Pinpoint the cell where the given text exists, returning its [x, y] midpoint coordinate. 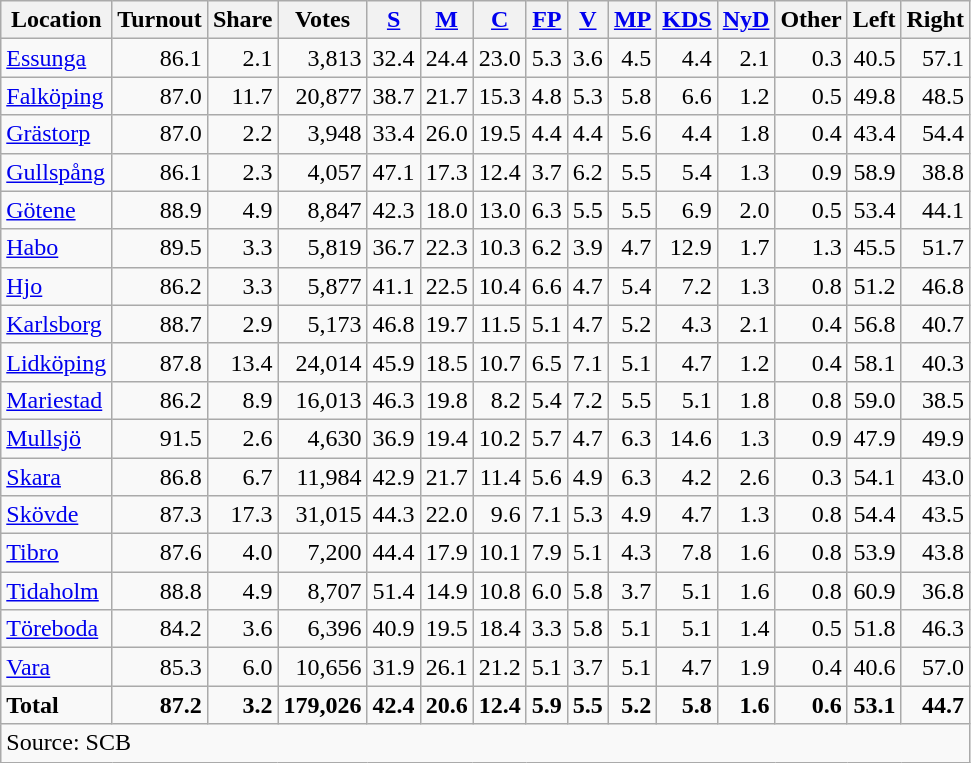
15.3 [500, 96]
5.9 [546, 705]
18.4 [500, 629]
13.0 [500, 210]
3,948 [322, 134]
14.9 [446, 591]
31,015 [322, 515]
59.0 [874, 400]
42.3 [394, 210]
19.8 [446, 400]
Götene [56, 210]
MP [632, 20]
13.4 [242, 362]
5,877 [322, 286]
45.5 [874, 248]
48.5 [935, 96]
40.9 [394, 629]
1.4 [746, 629]
7,200 [322, 553]
16,013 [322, 400]
11.7 [242, 96]
31.9 [394, 667]
NyD [746, 20]
3.9 [588, 248]
2.3 [242, 172]
44.4 [394, 553]
7.8 [687, 553]
23.0 [500, 58]
87.8 [160, 362]
32.4 [394, 58]
10.1 [500, 553]
179,026 [322, 705]
51.4 [394, 591]
5.7 [546, 438]
20.6 [446, 705]
44.7 [935, 705]
57.1 [935, 58]
V [588, 20]
11.4 [500, 477]
4,057 [322, 172]
Mullsjö [56, 438]
Falköping [56, 96]
18.5 [446, 362]
4.2 [687, 477]
47.1 [394, 172]
Tidaholm [56, 591]
Source: SCB [486, 743]
M [446, 20]
2.0 [746, 210]
10.8 [500, 591]
53.1 [874, 705]
85.3 [160, 667]
4.8 [546, 96]
89.5 [160, 248]
88.9 [160, 210]
10.2 [500, 438]
40.3 [935, 362]
Left [874, 20]
87.6 [160, 553]
38.7 [394, 96]
3,813 [322, 58]
45.9 [394, 362]
Tibro [56, 553]
10.3 [500, 248]
86.8 [160, 477]
6.7 [242, 477]
51.2 [874, 286]
18.0 [446, 210]
88.7 [160, 324]
22.5 [446, 286]
43.4 [874, 134]
41.1 [394, 286]
Location [56, 20]
51.8 [874, 629]
Mariestad [56, 400]
42.9 [394, 477]
10,656 [322, 667]
14.6 [687, 438]
87.2 [160, 705]
6.9 [687, 210]
40.5 [874, 58]
51.7 [935, 248]
2.9 [242, 324]
54.1 [874, 477]
10.4 [500, 286]
Turnout [160, 20]
Votes [322, 20]
58.1 [874, 362]
91.5 [160, 438]
88.8 [160, 591]
22.0 [446, 515]
5,819 [322, 248]
17.9 [446, 553]
49.9 [935, 438]
44.1 [935, 210]
KDS [687, 20]
4.5 [632, 58]
26.0 [446, 134]
19.4 [446, 438]
43.5 [935, 515]
S [394, 20]
38.5 [935, 400]
8.9 [242, 400]
43.0 [935, 477]
38.8 [935, 172]
11,984 [322, 477]
19.7 [446, 324]
Essunga [56, 58]
5,173 [322, 324]
6,396 [322, 629]
Hjo [56, 286]
Skara [56, 477]
FP [546, 20]
4,630 [322, 438]
0.6 [811, 705]
24,014 [322, 362]
20,877 [322, 96]
C [500, 20]
7.9 [546, 553]
22.3 [446, 248]
36.9 [394, 438]
2.2 [242, 134]
1.7 [746, 248]
4.0 [242, 553]
10.7 [500, 362]
36.7 [394, 248]
58.9 [874, 172]
9.6 [500, 515]
Grästorp [56, 134]
Other [811, 20]
1.9 [746, 667]
60.9 [874, 591]
87.3 [160, 515]
8,847 [322, 210]
43.8 [935, 553]
24.4 [446, 58]
42.4 [394, 705]
Lidköping [56, 362]
26.1 [446, 667]
84.2 [160, 629]
40.6 [874, 667]
33.4 [394, 134]
36.8 [935, 591]
Karlsborg [56, 324]
56.8 [874, 324]
12.9 [687, 248]
6.5 [546, 362]
8,707 [322, 591]
Share [242, 20]
3.2 [242, 705]
Habo [56, 248]
21.2 [500, 667]
Gullspång [56, 172]
44.3 [394, 515]
57.0 [935, 667]
Vara [56, 667]
11.5 [500, 324]
47.9 [874, 438]
8.2 [500, 400]
49.8 [874, 96]
Total [56, 705]
53.4 [874, 210]
53.9 [874, 553]
Right [935, 20]
Töreboda [56, 629]
40.7 [935, 324]
Skövde [56, 515]
